Provide the (x, y) coordinate of the cell's center where the given text is located.  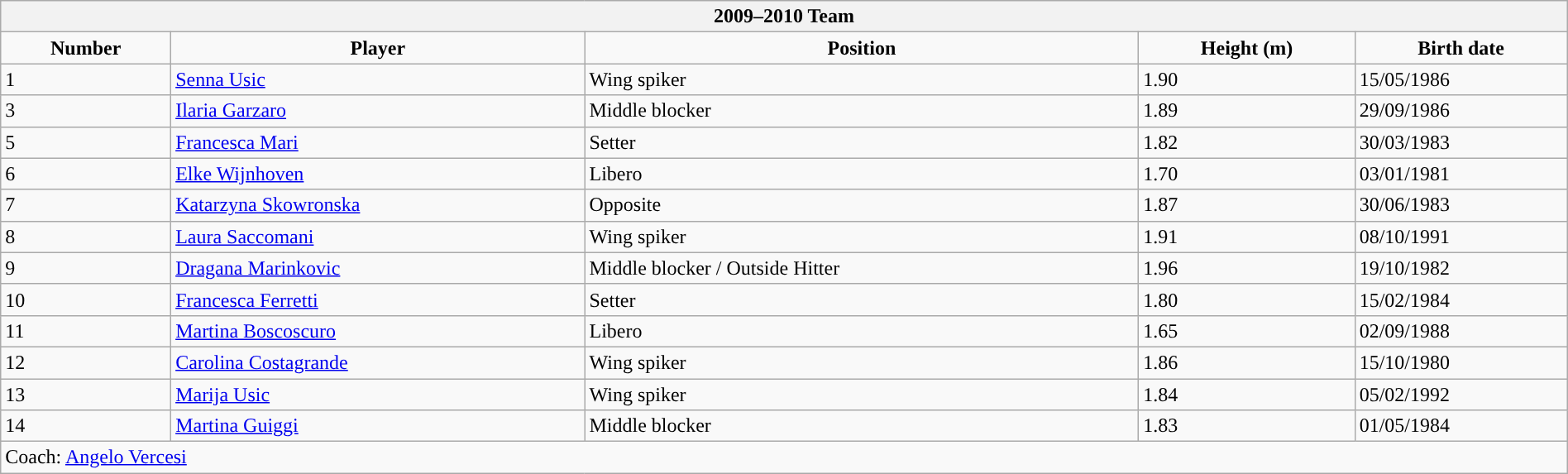
6 (86, 174)
Elke Wijnhoven (378, 174)
7 (86, 205)
Francesca Mari (378, 142)
Katarzyna Skowronska (378, 205)
Senna Usic (378, 79)
12 (86, 362)
11 (86, 331)
Dragana Marinkovic (378, 268)
19/10/1982 (1460, 268)
1.86 (1247, 362)
1.82 (1247, 142)
Position (862, 48)
30/03/1983 (1460, 142)
Martina Guiggi (378, 426)
1.91 (1247, 237)
13 (86, 395)
1.89 (1247, 111)
30/06/1983 (1460, 205)
02/09/1988 (1460, 331)
Number (86, 48)
29/09/1986 (1460, 111)
Francesca Ferretti (378, 299)
15/05/1986 (1460, 79)
10 (86, 299)
5 (86, 142)
Laura Saccomani (378, 237)
1.87 (1247, 205)
01/05/1984 (1460, 426)
Height (m) (1247, 48)
1.70 (1247, 174)
1.83 (1247, 426)
Carolina Costagrande (378, 362)
Player (378, 48)
15/10/1980 (1460, 362)
Middle blocker / Outside Hitter (862, 268)
Marija Usic (378, 395)
9 (86, 268)
Ilaria Garzaro (378, 111)
1 (86, 79)
15/02/1984 (1460, 299)
8 (86, 237)
1.84 (1247, 395)
05/02/1992 (1460, 395)
Birth date (1460, 48)
Opposite (862, 205)
2009–2010 Team (784, 17)
03/01/1981 (1460, 174)
1.65 (1247, 331)
08/10/1991 (1460, 237)
Martina Boscoscuro (378, 331)
14 (86, 426)
Coach: Angelo Vercesi (784, 457)
1.96 (1247, 268)
1.90 (1247, 79)
1.80 (1247, 299)
3 (86, 111)
